For the text-containing cell, return its midpoint in (X, Y) coordinate format. 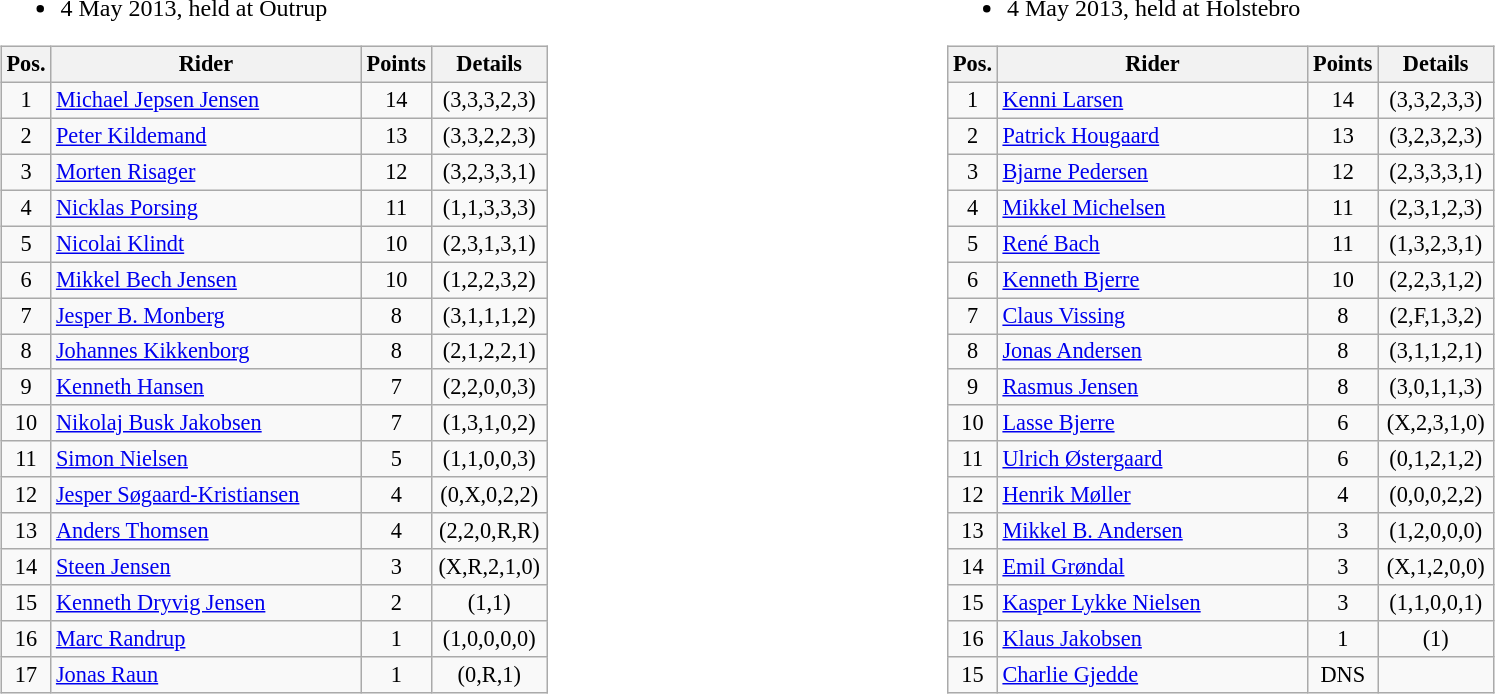
Kenni Larsen (1152, 100)
René Bach (1152, 244)
Jesper B. Monberg (206, 316)
(2,2,3,1,2) (1436, 280)
Johannes Kikkenborg (206, 352)
(X,R,2,1,0) (490, 567)
Steen Jensen (206, 567)
(0,1,2,1,2) (1436, 459)
(0,0,0,2,2) (1436, 495)
Emil Grøndal (1152, 567)
(2,F,1,3,2) (1436, 316)
(X,2,3,1,0) (1436, 423)
Claus Vissing (1152, 316)
(0,R,1) (490, 675)
(2,3,3,3,1) (1436, 172)
Anders Thomsen (206, 531)
(0,X,0,2,2) (490, 495)
Peter Kildemand (206, 136)
Nicolai Klindt (206, 244)
(1,2,0,0,0) (1436, 531)
(1) (1436, 639)
Kasper Lykke Nielsen (1152, 603)
Michael Jepsen Jensen (206, 100)
Simon Nielsen (206, 459)
(3,3,3,2,3) (490, 100)
(1,1,0,0,3) (490, 459)
(1,1,3,3,3) (490, 208)
Mikkel Bech Jensen (206, 280)
(2,3,1,3,1) (490, 244)
Ulrich Østergaard (1152, 459)
Kenneth Hansen (206, 387)
(3,1,1,1,2) (490, 316)
(3,1,1,2,1) (1436, 352)
(1,3,2,3,1) (1436, 244)
Kenneth Bjerre (1152, 280)
Klaus Jakobsen (1152, 639)
(1,2,2,3,2) (490, 280)
Morten Risager (206, 172)
(2,1,2,2,1) (490, 352)
(3,3,2,3,3) (1436, 100)
Nikolaj Busk Jakobsen (206, 423)
(2,3,1,2,3) (1436, 208)
17 (26, 675)
(1,1,0,0,1) (1436, 603)
(1,3,1,0,2) (490, 423)
(2,2,0,0,3) (490, 387)
Bjarne Pedersen (1152, 172)
(X,1,2,0,0) (1436, 567)
Lasse Bjerre (1152, 423)
(1,0,0,0,0) (490, 639)
(3,0,1,1,3) (1436, 387)
(2,2,0,R,R) (490, 531)
DNS (1343, 675)
(1,1) (490, 603)
Jonas Andersen (1152, 352)
Kenneth Dryvig Jensen (206, 603)
Jesper Søgaard-Kristiansen (206, 495)
Patrick Hougaard (1152, 136)
Charlie Gjedde (1152, 675)
Henrik Møller (1152, 495)
(3,2,3,3,1) (490, 172)
(3,2,3,2,3) (1436, 136)
Nicklas Porsing (206, 208)
Rasmus Jensen (1152, 387)
Mikkel Michelsen (1152, 208)
(3,3,2,2,3) (490, 136)
Marc Randrup (206, 639)
Jonas Raun (206, 675)
Mikkel B. Andersen (1152, 531)
